Capture the cell that displays the provided text and extract its [x, y] central coordinate. 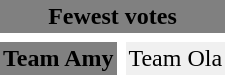
Team Amy [58, 58]
Fewest votes [112, 16]
Team Ola [175, 58]
